Identify which cell holds the provided text, then report its [X, Y] central coordinate. 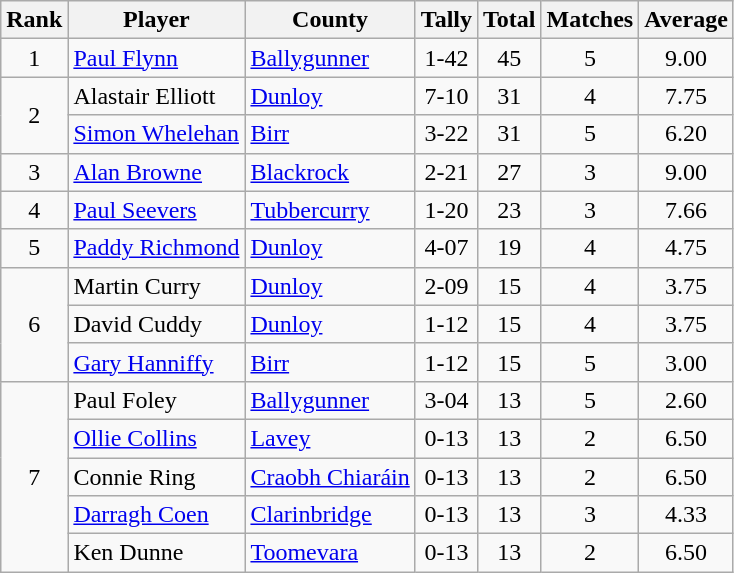
19 [509, 248]
Lavey [330, 438]
Total [509, 20]
Gary Hanniffy [156, 362]
Alastair Elliott [156, 96]
Player [156, 20]
Blackrock [330, 172]
Darragh Coen [156, 515]
Connie Ring [156, 477]
David Cuddy [156, 324]
Clarinbridge [330, 515]
Matches [590, 20]
Paul Flynn [156, 58]
7.66 [686, 210]
3.00 [686, 362]
1-42 [446, 58]
Rank [34, 20]
6.20 [686, 134]
Average [686, 20]
27 [509, 172]
7-10 [446, 96]
2.60 [686, 400]
Paul Foley [156, 400]
Tally [446, 20]
Ken Dunne [156, 553]
Alan Browne [156, 172]
7 [34, 476]
6 [34, 324]
Tubbercurry [330, 210]
2-09 [446, 286]
3-04 [446, 400]
Paul Seevers [156, 210]
7.75 [686, 96]
4.33 [686, 515]
4.75 [686, 248]
1 [34, 58]
Paddy Richmond [156, 248]
Martin Curry [156, 286]
Ollie Collins [156, 438]
3-22 [446, 134]
4-07 [446, 248]
1-20 [446, 210]
County [330, 20]
Toomevara [330, 553]
Simon Whelehan [156, 134]
45 [509, 58]
23 [509, 210]
2-21 [446, 172]
Craobh Chiaráin [330, 477]
